Capture the cell that displays the provided text and extract its [x, y] central coordinate. 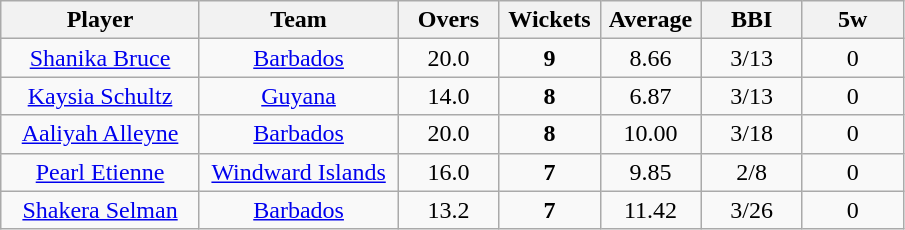
Shakera Selman [100, 210]
BBI [752, 20]
10.00 [650, 134]
3/26 [752, 210]
Team [298, 20]
Guyana [298, 96]
Player [100, 20]
Shanika Bruce [100, 58]
Windward Islands [298, 172]
16.0 [448, 172]
Average [650, 20]
11.42 [650, 210]
5w [852, 20]
Kaysia Schultz [100, 96]
Pearl Etienne [100, 172]
13.2 [448, 210]
9.85 [650, 172]
3/18 [752, 134]
8.66 [650, 58]
6.87 [650, 96]
2/8 [752, 172]
9 [550, 58]
Aaliyah Alleyne [100, 134]
14.0 [448, 96]
Wickets [550, 20]
Overs [448, 20]
